Identify which cell holds the provided text, then report its (X, Y) central coordinate. 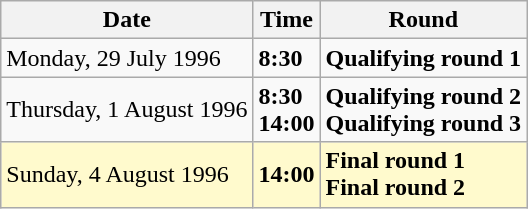
Qualifying round 2Qualifying round 3 (424, 110)
Sunday, 4 August 1996 (127, 174)
14:00 (286, 174)
Thursday, 1 August 1996 (127, 110)
Qualifying round 1 (424, 58)
Time (286, 20)
Round (424, 20)
8:30 (286, 58)
Date (127, 20)
Final round 1Final round 2 (424, 174)
Monday, 29 July 1996 (127, 58)
8:3014:00 (286, 110)
